Identify which cell holds the provided text, then report its (x, y) central coordinate. 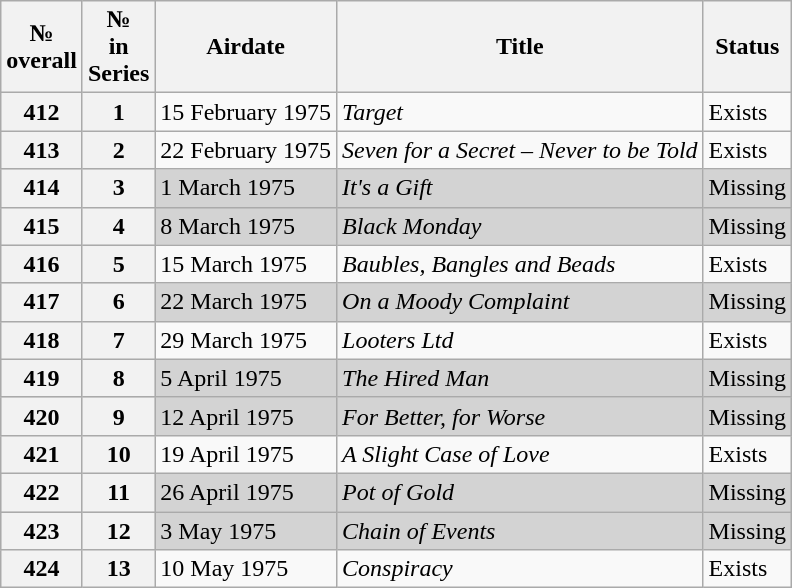
1 (118, 112)
2 (118, 150)
19 April 1975 (246, 454)
Title (520, 47)
412 (42, 112)
Pot of Gold (520, 492)
Seven for a Secret – Never to be Told (520, 150)
Looters Ltd (520, 340)
8 March 1975 (246, 226)
12 (118, 531)
Status (747, 47)
421 (42, 454)
6 (118, 302)
3 May 1975 (246, 531)
For Better, for Worse (520, 416)
15 February 1975 (246, 112)
22 March 1975 (246, 302)
423 (42, 531)
416 (42, 264)
22 February 1975 (246, 150)
Airdate (246, 47)
1 March 1975 (246, 188)
15 March 1975 (246, 264)
Baubles, Bangles and Beads (520, 264)
424 (42, 569)
10 May 1975 (246, 569)
10 (118, 454)
29 March 1975 (246, 340)
11 (118, 492)
418 (42, 340)
5 (118, 264)
The Hired Man (520, 378)
417 (42, 302)
9 (118, 416)
A Slight Case of Love (520, 454)
422 (42, 492)
7 (118, 340)
On a Moody Complaint (520, 302)
It's a Gift (520, 188)
12 April 1975 (246, 416)
Chain of Events (520, 531)
413 (42, 150)
26 April 1975 (246, 492)
4 (118, 226)
№overall (42, 47)
419 (42, 378)
Target (520, 112)
3 (118, 188)
Black Monday (520, 226)
420 (42, 416)
Conspiracy (520, 569)
5 April 1975 (246, 378)
№inSeries (118, 47)
8 (118, 378)
415 (42, 226)
13 (118, 569)
414 (42, 188)
